Output the (X, Y) coordinate of the center of the cell containing the given text.  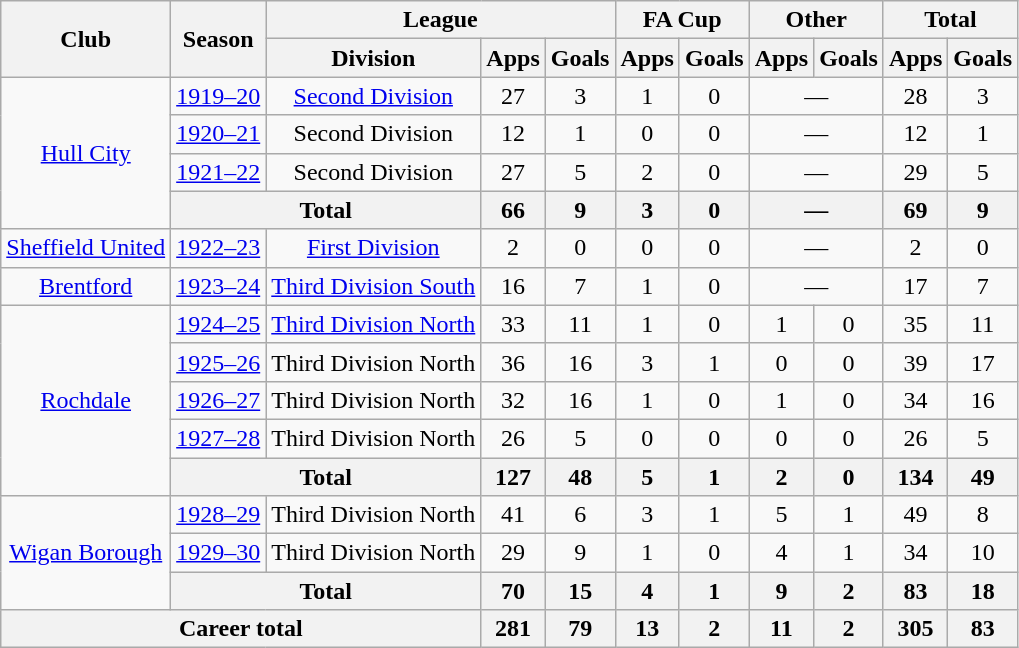
Hull City (86, 153)
8 (983, 515)
66 (513, 210)
127 (513, 477)
1922–23 (218, 248)
10 (983, 553)
Season (218, 39)
1923–24 (218, 286)
39 (915, 362)
Club (86, 39)
15 (580, 591)
35 (915, 324)
Sheffield United (86, 248)
1928–29 (218, 515)
Division (374, 58)
79 (580, 629)
36 (513, 362)
1929–30 (218, 553)
League (440, 20)
First Division (374, 248)
1924–25 (218, 324)
70 (513, 591)
Rochdale (86, 400)
134 (915, 477)
33 (513, 324)
18 (983, 591)
Career total (241, 629)
1920–21 (218, 134)
1927–28 (218, 438)
281 (513, 629)
6 (580, 515)
Third Division South (374, 286)
1926–27 (218, 400)
Other (816, 20)
1921–22 (218, 172)
28 (915, 96)
Wigan Borough (86, 553)
69 (915, 210)
41 (513, 515)
48 (580, 477)
13 (647, 629)
305 (915, 629)
Brentford (86, 286)
1925–26 (218, 362)
FA Cup (682, 20)
1919–20 (218, 96)
32 (513, 400)
